Provide the [X, Y] coordinate of the cell's center where the given text is located.  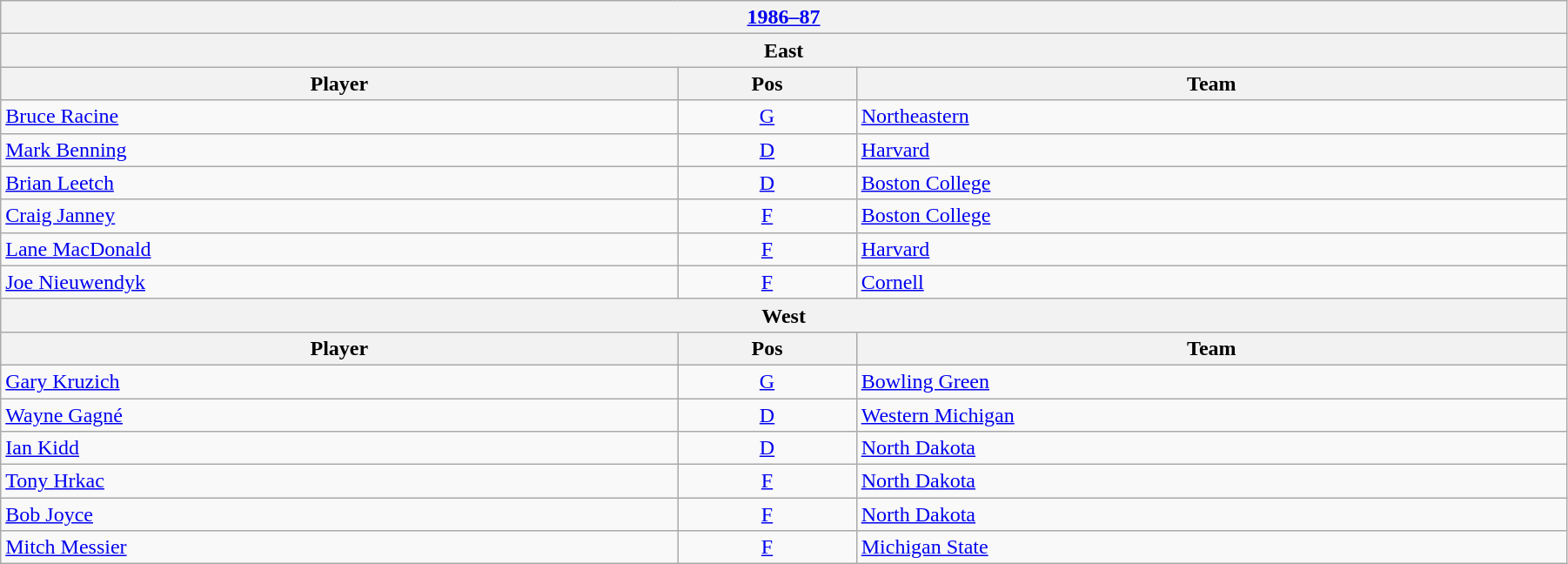
Brian Leetch [339, 183]
East [784, 50]
Ian Kidd [339, 448]
Michigan State [1211, 547]
Western Michigan [1211, 415]
Bob Joyce [339, 514]
Mark Benning [339, 150]
Mitch Messier [339, 547]
Tony Hrkac [339, 481]
Bowling Green [1211, 381]
Northeastern [1211, 117]
West [784, 315]
1986–87 [784, 17]
Wayne Gagné [339, 415]
Gary Kruzich [339, 381]
Joe Nieuwendyk [339, 282]
Craig Janney [339, 216]
Lane MacDonald [339, 249]
Cornell [1211, 282]
Bruce Racine [339, 117]
